Pinpoint the cell where the given text exists, returning its [x, y] midpoint coordinate. 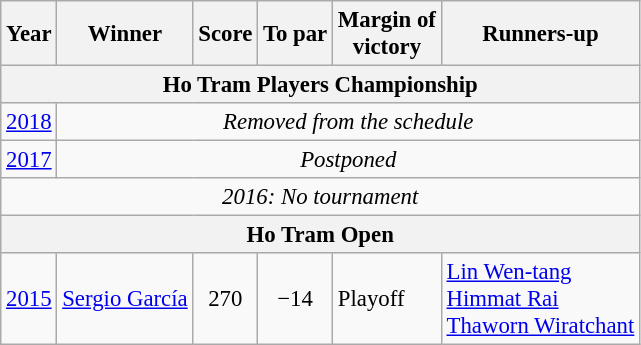
2018 [29, 122]
2017 [29, 160]
Runners-up [540, 34]
Margin ofvictory [388, 34]
Removed from the schedule [348, 122]
2016: No tournament [320, 197]
Postponed [348, 160]
To par [296, 34]
Year [29, 34]
Ho Tram Open [320, 235]
Winner [125, 34]
Score [226, 34]
Ho Tram Players Championship [320, 85]
